Capture the cell that displays the provided text and extract its (x, y) central coordinate. 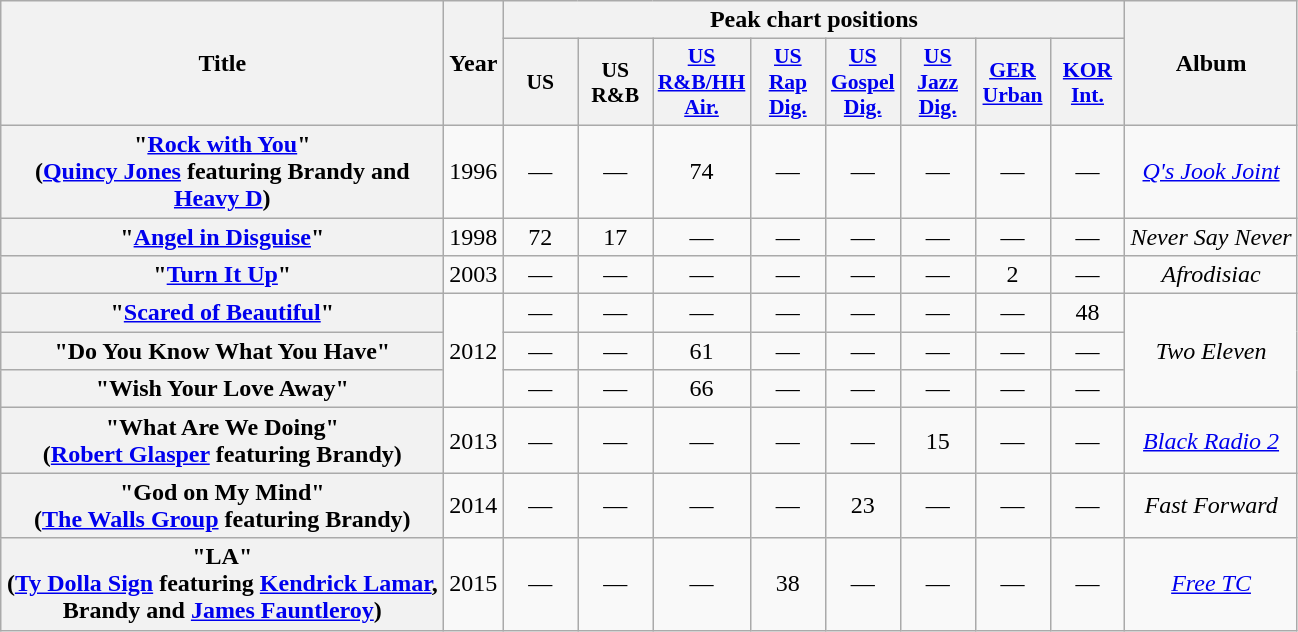
Never Say Never (1211, 237)
2013 (474, 440)
USJazz Dig. (938, 82)
Fast Forward (1211, 506)
"What Are We Doing"(Robert Glasper featuring Brandy) (222, 440)
USR&B/HH Air. (702, 82)
48 (1088, 313)
74 (702, 171)
Black Radio 2 (1211, 440)
Title (222, 64)
Free TC (1211, 584)
"Angel in Disguise" (222, 237)
"Do You Know What You Have" (222, 351)
23 (862, 506)
US (540, 82)
Album (1211, 64)
2014 (474, 506)
GERUrban (1012, 82)
Peak chart positions (814, 20)
"Scared of Beautiful" (222, 313)
66 (702, 389)
KORInt. (1088, 82)
"God on My Mind"(The Walls Group featuring Brandy) (222, 506)
Two Eleven (1211, 351)
2015 (474, 584)
61 (702, 351)
2 (1012, 275)
"Turn It Up" (222, 275)
"Wish Your Love Away" (222, 389)
2003 (474, 275)
2012 (474, 351)
"LA"(Ty Dolla Sign featuring Kendrick Lamar, Brandy and James Fauntleroy) (222, 584)
USRap Dig. (788, 82)
"Rock with You"(Quincy Jones featuring Brandy and Heavy D) (222, 171)
17 (616, 237)
1996 (474, 171)
USGospel Dig. (862, 82)
15 (938, 440)
38 (788, 584)
Year (474, 64)
Afrodisiac (1211, 275)
1998 (474, 237)
USR&B (616, 82)
Q's Jook Joint (1211, 171)
72 (540, 237)
